Pinpoint the cell where the given text exists, returning its [x, y] midpoint coordinate. 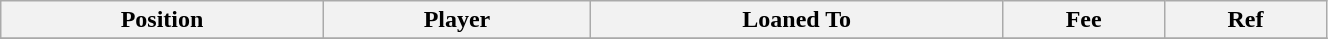
Loaned To [797, 20]
Position [162, 20]
Player [456, 20]
Fee [1084, 20]
Ref [1246, 20]
